Scan for the cell matching the given text and deliver its [x, y] coordinate at center. 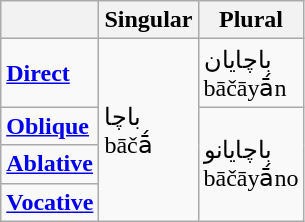
باچايانوbāčāyā́no [251, 164]
Oblique [50, 126]
Vocative [50, 202]
Ablative [50, 164]
Plural [251, 20]
باچايانbāčāyā́n [251, 73]
باچاbāčā́ [148, 130]
Direct [50, 73]
Singular [148, 20]
